Search for the cell housing the specified text and yield its (x, y) center coordinate. 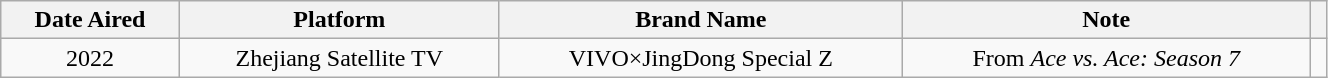
From Ace vs. Ace: Season 7 (1106, 58)
Date Aired (90, 20)
Zhejiang Satellite TV (339, 58)
Platform (339, 20)
VIVO×JingDong Special Z (700, 58)
Brand Name (700, 20)
2022 (90, 58)
Note (1106, 20)
